Identify which cell holds the provided text, then report its [X, Y] central coordinate. 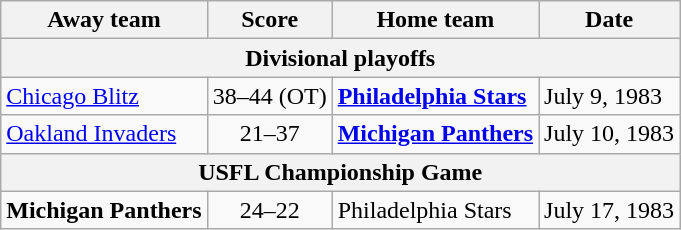
Divisional playoffs [340, 58]
Date [610, 20]
Oakland Invaders [104, 134]
38–44 (OT) [270, 96]
July 17, 1983 [610, 210]
July 9, 1983 [610, 96]
Away team [104, 20]
Chicago Blitz [104, 96]
July 10, 1983 [610, 134]
Score [270, 20]
USFL Championship Game [340, 172]
Home team [435, 20]
21–37 [270, 134]
24–22 [270, 210]
